From the cell containing the given text, extract its center point as (x, y) coordinate. 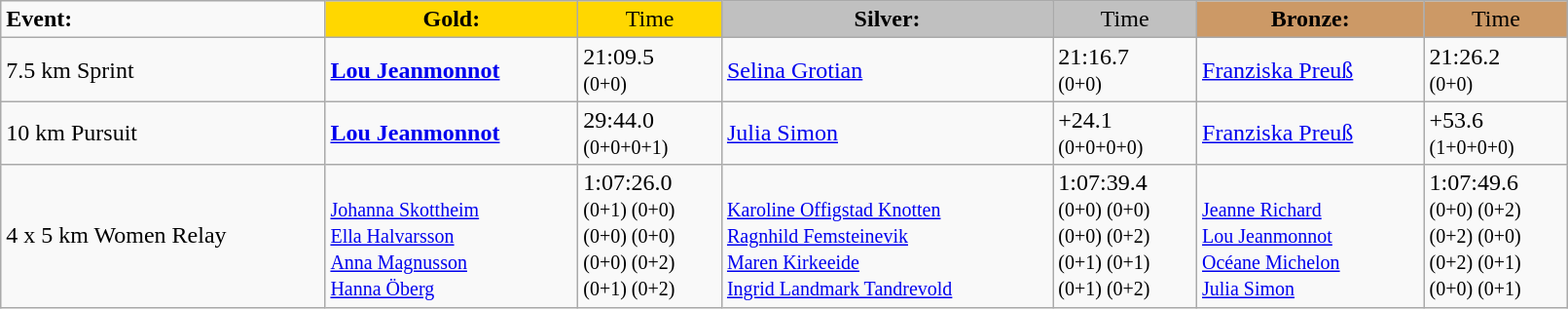
7.5 km Sprint (164, 70)
Selina Grotian (887, 70)
Johanna SkottheimElla HalvarssonAnna MagnussonHanna Öberg (452, 236)
Event: (164, 19)
Silver: (887, 19)
29:44.0(0+0+0+1) (650, 133)
Jeanne RichardLou JeanmonnotOcéane MichelonJulia Simon (1311, 236)
21:26.2(0+0) (1496, 70)
10 km Pursuit (164, 133)
1:07:39.4(0+0) (0+0)(0+0) (0+2)(0+1) (0+1)(0+1) (0+2) (1125, 236)
Karoline Offigstad KnottenRagnhild FemsteinevikMaren KirkeeideIngrid Landmark Tandrevold (887, 236)
4 x 5 km Women Relay (164, 236)
Bronze: (1311, 19)
+53.6(1+0+0+0) (1496, 133)
Gold: (452, 19)
21:16.7(0+0) (1125, 70)
1:07:49.6(0+0) (0+2)(0+2) (0+0)(0+2) (0+1)(0+0) (0+1) (1496, 236)
1:07:26.0(0+1) (0+0)(0+0) (0+0)(0+0) (0+2)(0+1) (0+2) (650, 236)
+24.1(0+0+0+0) (1125, 133)
Julia Simon (887, 133)
21:09.5(0+0) (650, 70)
